Scan for the cell matching the given text and deliver its (X, Y) coordinate at center. 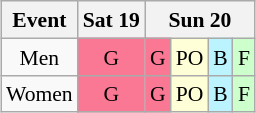
Sat 19 (112, 20)
Men (40, 56)
Sun 20 (200, 20)
Women (40, 94)
Event (40, 20)
